Search for the cell housing the specified text and yield its [x, y] center coordinate. 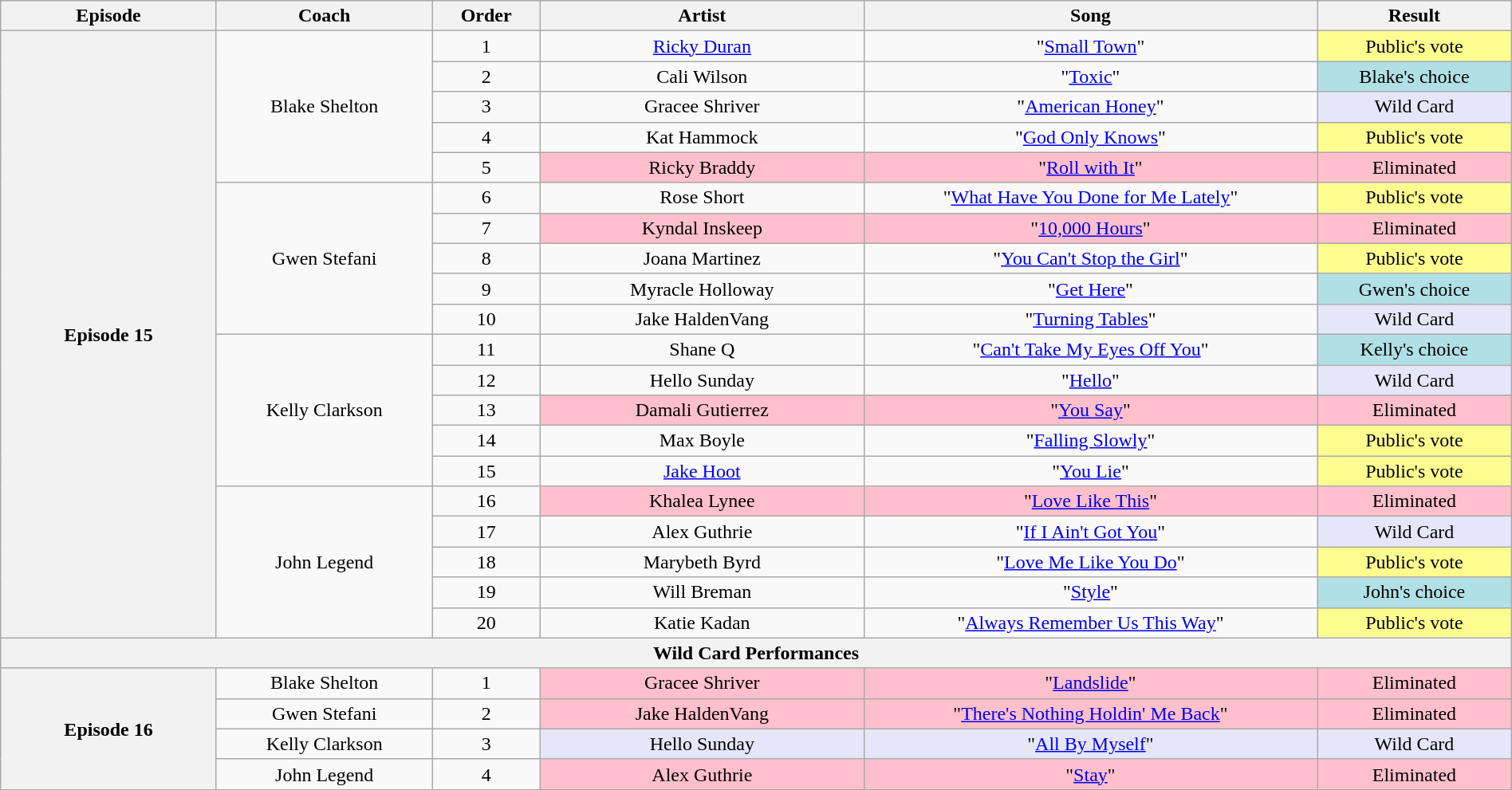
5 [486, 167]
Song [1090, 16]
Ricky Braddy [702, 167]
"You Say" [1090, 411]
Ricky Duran [702, 46]
Kat Hammock [702, 137]
18 [486, 562]
11 [486, 349]
17 [486, 532]
"Love Me Like You Do" [1090, 562]
Will Breman [702, 592]
Result [1415, 16]
"Stay" [1090, 774]
"Turning Tables" [1090, 319]
Episode 15 [108, 335]
Myracle Holloway [702, 289]
20 [486, 623]
"Love Like This" [1090, 501]
"You Can't Stop the Girl" [1090, 258]
Wild Card Performances [756, 653]
Episode 16 [108, 729]
19 [486, 592]
Order [486, 16]
"Style" [1090, 592]
Kyndal Inskeep [702, 228]
"10,000 Hours" [1090, 228]
"You Lie" [1090, 471]
9 [486, 289]
"If I Ain't Got You" [1090, 532]
13 [486, 411]
"Can't Take My Eyes Off You" [1090, 349]
Cali Wilson [702, 77]
Damali Gutierrez [702, 411]
Coach [324, 16]
"Toxic" [1090, 77]
10 [486, 319]
"Small Town" [1090, 46]
"All By Myself" [1090, 744]
John's choice [1415, 592]
Khalea Lynee [702, 501]
Episode [108, 16]
Jake Hoot [702, 471]
"God Only Knows" [1090, 137]
7 [486, 228]
"Landslide" [1090, 683]
Shane Q [702, 349]
Gwen's choice [1415, 289]
"Always Remember Us This Way" [1090, 623]
14 [486, 441]
Artist [702, 16]
"Roll with It" [1090, 167]
16 [486, 501]
Rose Short [702, 198]
15 [486, 471]
Blake's choice [1415, 77]
"What Have You Done for Me Lately" [1090, 198]
"Hello" [1090, 380]
8 [486, 258]
"Falling Slowly" [1090, 441]
Marybeth Byrd [702, 562]
"American Honey" [1090, 107]
6 [486, 198]
Kelly's choice [1415, 349]
Katie Kadan [702, 623]
Max Boyle [702, 441]
"There's Nothing Holdin' Me Back" [1090, 713]
Joana Martinez [702, 258]
12 [486, 380]
"Get Here" [1090, 289]
